Scan for the cell matching the given text and deliver its [x, y] coordinate at center. 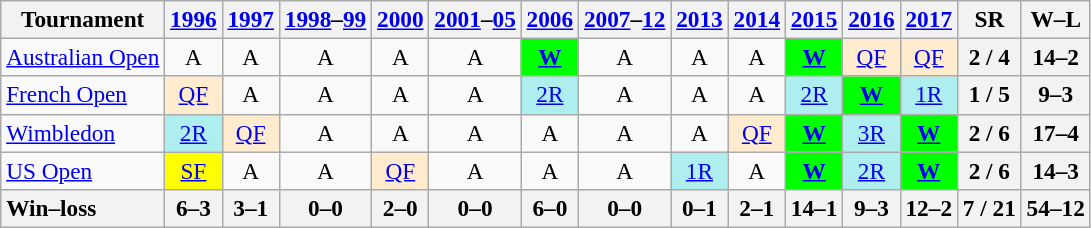
2–0 [400, 208]
Tournament [83, 19]
17–4 [1056, 133]
2–1 [756, 208]
7 / 21 [989, 208]
SR [989, 19]
54–12 [1056, 208]
3–1 [250, 208]
14–1 [814, 208]
12–2 [928, 208]
2007–12 [625, 19]
3R [872, 133]
W–L [1056, 19]
6–0 [550, 208]
2013 [700, 19]
2014 [756, 19]
2006 [550, 19]
2001–05 [475, 19]
2000 [400, 19]
2017 [928, 19]
1 / 5 [989, 95]
Win–loss [83, 208]
French Open [83, 95]
0–1 [700, 208]
1996 [194, 19]
2016 [872, 19]
2015 [814, 19]
14–3 [1056, 170]
1998–99 [325, 19]
Wimbledon [83, 133]
1997 [250, 19]
6–3 [194, 208]
SF [194, 170]
2 / 4 [989, 57]
US Open [83, 170]
14–2 [1056, 57]
Australian Open [83, 57]
